Scan for the cell matching the given text and deliver its (x, y) coordinate at center. 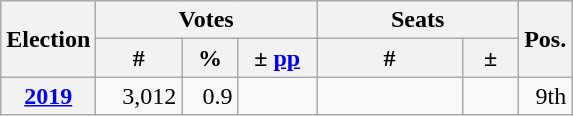
± (491, 58)
% (210, 58)
Seats (417, 20)
Election (48, 39)
± pp (278, 58)
0.9 (210, 96)
2019 (48, 96)
Pos. (546, 39)
3,012 (139, 96)
9th (546, 96)
Votes (206, 20)
